Search for the cell housing the specified text and yield its (x, y) center coordinate. 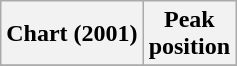
Peakposition (189, 34)
Chart (2001) (72, 34)
